Detect which cell encompasses the target text, then output its [x, y] center coordinate. 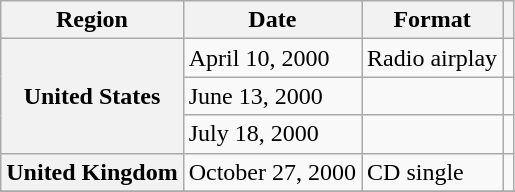
June 13, 2000 [272, 96]
United Kingdom [92, 172]
United States [92, 96]
Region [92, 20]
Date [272, 20]
Format [432, 20]
Radio airplay [432, 58]
July 18, 2000 [272, 134]
CD single [432, 172]
October 27, 2000 [272, 172]
April 10, 2000 [272, 58]
